Find where the given text appears and provide that cell's center as [X, Y] coordinate. 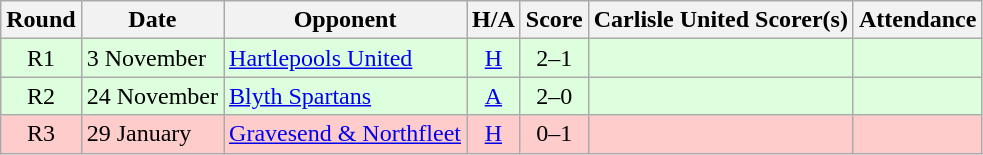
Opponent [346, 20]
Attendance [917, 20]
Date [152, 20]
3 November [152, 58]
H/A [494, 20]
Gravesend & Northfleet [346, 134]
R3 [41, 134]
Hartlepools United [346, 58]
Blyth Spartans [346, 96]
R1 [41, 58]
0–1 [554, 134]
29 January [152, 134]
2–1 [554, 58]
R2 [41, 96]
24 November [152, 96]
2–0 [554, 96]
A [494, 96]
Score [554, 20]
Round [41, 20]
Carlisle United Scorer(s) [720, 20]
